Find where the given text appears and provide that cell's center as (X, Y) coordinate. 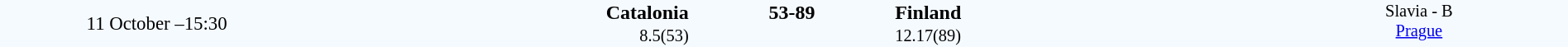
Finland (1082, 12)
11 October –15:30 (157, 23)
12.17(89) (1082, 36)
53-89 (791, 12)
Catalonia (501, 12)
8.5(53) (501, 36)
Slavia - B Prague (1419, 23)
